From the cell containing the given text, extract its center point as (x, y) coordinate. 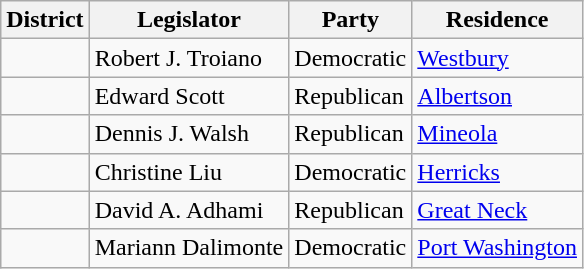
District (45, 20)
Robert J. Troiano (189, 58)
Party (350, 20)
Edward Scott (189, 96)
Herricks (498, 172)
Albertson (498, 96)
Dennis J. Walsh (189, 134)
Westbury (498, 58)
David A. Adhami (189, 210)
Residence (498, 20)
Port Washington (498, 248)
Great Neck (498, 210)
Mariann Dalimonte (189, 248)
Legislator (189, 20)
Christine Liu (189, 172)
Mineola (498, 134)
